Identify which cell holds the provided text, then report its (x, y) central coordinate. 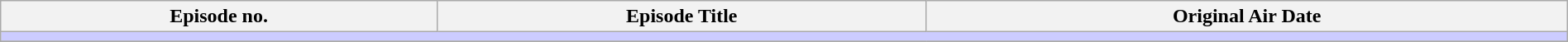
Episode Title (681, 16)
Original Air Date (1247, 16)
Episode no. (219, 16)
